Identify which cell holds the provided text, then report its (X, Y) central coordinate. 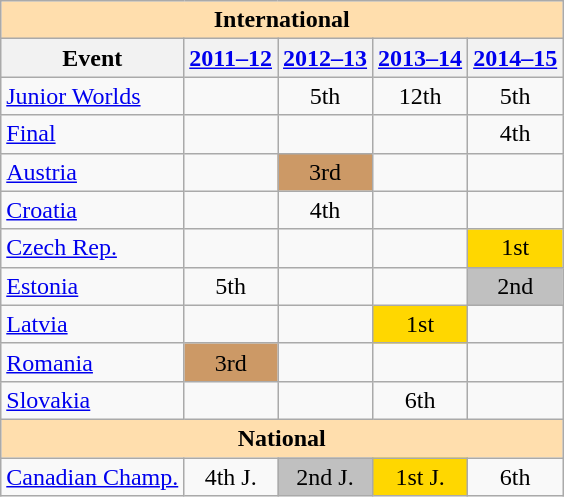
2013–14 (420, 58)
2nd (516, 286)
Slovakia (92, 400)
Junior Worlds (92, 96)
Final (92, 134)
International (282, 20)
Event (92, 58)
Canadian Champ. (92, 477)
4th J. (231, 477)
Estonia (92, 286)
2nd J. (326, 477)
Latvia (92, 324)
Romania (92, 362)
2012–13 (326, 58)
Croatia (92, 210)
National (282, 438)
1st J. (420, 477)
12th (420, 96)
2014–15 (516, 58)
Czech Rep. (92, 248)
2011–12 (231, 58)
Austria (92, 172)
